Return the [X, Y] coordinate for the center point of the cell that contains the specified text.  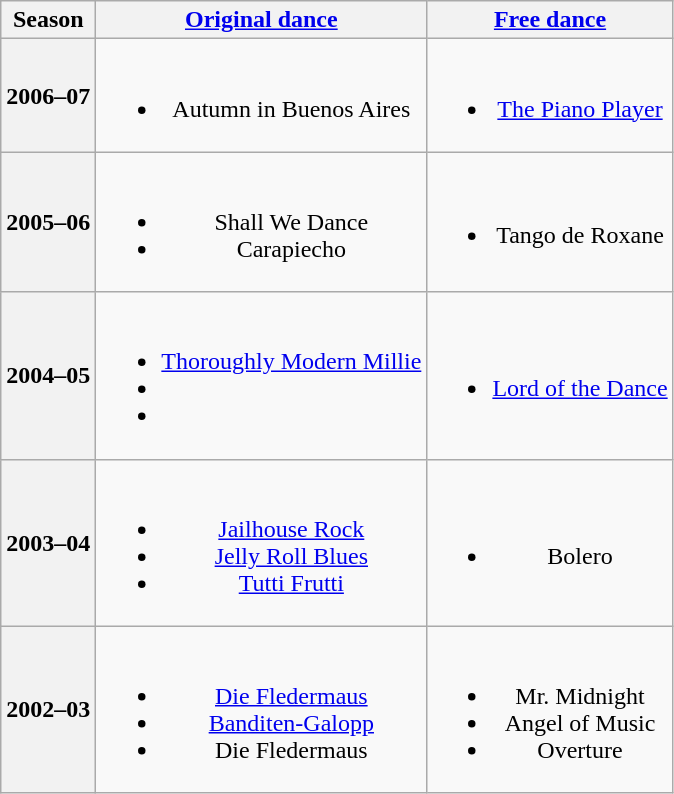
Bolero [550, 542]
Shall We Dance Carapiecho [262, 222]
Thoroughly Modern Millie [262, 376]
Autumn in Buenos Aires [262, 96]
Season [48, 20]
2005–06 [48, 222]
2003–04 [48, 542]
2002–03 [48, 710]
Mr. Midnight Angel of Music Overture [550, 710]
Original dance [262, 20]
Free dance [550, 20]
Tango de Roxane [550, 222]
The Piano Player [550, 96]
2006–07 [48, 96]
2004–05 [48, 376]
Die Fledermaus Banditen-Galopp Die Fledermaus [262, 710]
Jailhouse Rock Jelly Roll Blues Tutti Frutti [262, 542]
Lord of the Dance [550, 376]
